Provide the [X, Y] coordinate of the cell's center where the given text is located.  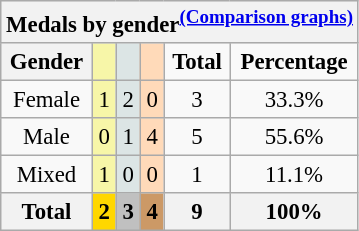
33.3% [294, 100]
Percentage [294, 62]
Total [197, 62]
Mixed [47, 175]
Female [47, 100]
3 [197, 100]
5 [197, 137]
Medals by gender(Comparison graphs) [180, 22]
Gender [47, 62]
11.1% [294, 175]
4 [152, 137]
Male [47, 137]
2 [128, 100]
55.6% [294, 137]
